Return (X, Y) of the center of cell containing provided text 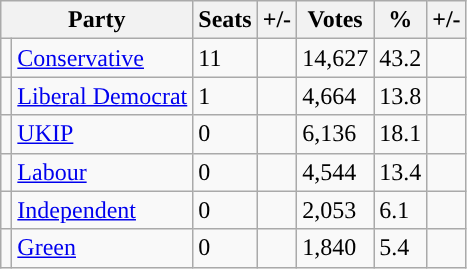
5.4 (400, 248)
14,627 (336, 58)
Seats (225, 20)
1 (225, 96)
Labour (102, 172)
1,840 (336, 248)
Liberal Democrat (102, 96)
Votes (336, 20)
6,136 (336, 134)
UKIP (102, 134)
Green (102, 248)
6.1 (400, 210)
13.8 (400, 96)
13.4 (400, 172)
4,544 (336, 172)
2,053 (336, 210)
% (400, 20)
18.1 (400, 134)
Party (97, 20)
Independent (102, 210)
43.2 (400, 58)
4,664 (336, 96)
Conservative (102, 58)
11 (225, 58)
